Find where the given text appears and provide that cell's center as (x, y) coordinate. 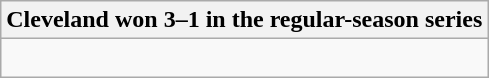
Cleveland won 3–1 in the regular-season series (244, 20)
